Scan for the cell matching the given text and deliver its [X, Y] coordinate at center. 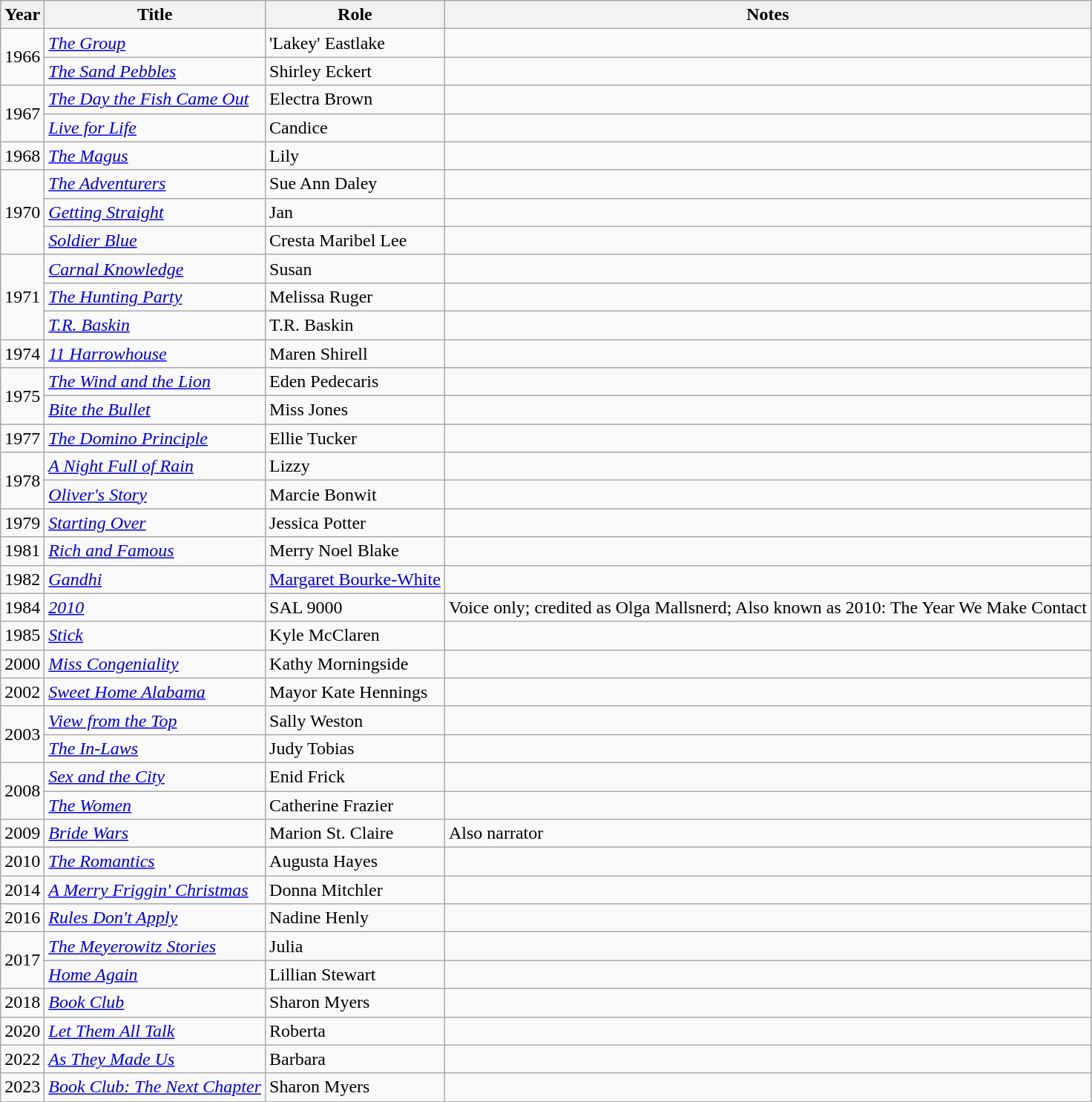
1979 [22, 523]
Let Them All Talk [155, 1031]
Barbara [355, 1059]
Starting Over [155, 523]
2023 [22, 1087]
Augusta Hayes [355, 862]
Cresta Maribel Lee [355, 240]
The Wind and the Lion [155, 382]
1968 [22, 156]
Rules Don't Apply [155, 918]
1982 [22, 579]
Gandhi [155, 579]
The Domino Principle [155, 438]
Bite the Bullet [155, 410]
Kathy Morningside [355, 664]
2000 [22, 664]
Voice only; credited as Olga Mallsnerd; Also known as 2010: The Year We Make Contact [767, 607]
Kyle McClaren [355, 636]
11 Harrowhouse [155, 354]
'Lakey' Eastlake [355, 43]
Lily [355, 156]
1977 [22, 438]
A Night Full of Rain [155, 466]
Marion St. Claire [355, 834]
1974 [22, 354]
Catherine Frazier [355, 805]
2017 [22, 960]
1981 [22, 551]
Enid Frick [355, 776]
Sweet Home Alabama [155, 692]
2009 [22, 834]
The Sand Pebbles [155, 71]
2014 [22, 890]
1966 [22, 57]
2008 [22, 791]
Judy Tobias [355, 748]
2002 [22, 692]
Julia [355, 946]
View from the Top [155, 720]
2018 [22, 1003]
Book Club [155, 1003]
Eden Pedecaris [355, 382]
1967 [22, 113]
2022 [22, 1059]
Live for Life [155, 128]
Roberta [355, 1031]
1984 [22, 607]
Mayor Kate Hennings [355, 692]
The Magus [155, 156]
Jessica Potter [355, 523]
Carnal Knowledge [155, 268]
Miss Jones [355, 410]
As They Made Us [155, 1059]
The Romantics [155, 862]
Title [155, 15]
Lillian Stewart [355, 974]
Soldier Blue [155, 240]
The Group [155, 43]
Year [22, 15]
Merry Noel Blake [355, 551]
Oliver's Story [155, 495]
Notes [767, 15]
The Meyerowitz Stories [155, 946]
Bride Wars [155, 834]
Nadine Henly [355, 918]
Marcie Bonwit [355, 495]
The Hunting Party [155, 297]
Book Club: The Next Chapter [155, 1087]
Miss Congeniality [155, 664]
The Day the Fish Came Out [155, 99]
The Adventurers [155, 184]
Maren Shirell [355, 354]
Getting Straight [155, 212]
1985 [22, 636]
Sue Ann Daley [355, 184]
Sex and the City [155, 776]
Electra Brown [355, 99]
Rich and Famous [155, 551]
Lizzy [355, 466]
Sally Weston [355, 720]
Also narrator [767, 834]
1970 [22, 212]
Stick [155, 636]
Melissa Ruger [355, 297]
Jan [355, 212]
1971 [22, 297]
1978 [22, 481]
The Women [155, 805]
Home Again [155, 974]
2020 [22, 1031]
Ellie Tucker [355, 438]
2016 [22, 918]
1975 [22, 396]
Shirley Eckert [355, 71]
Margaret Bourke-White [355, 579]
Candice [355, 128]
Role [355, 15]
2003 [22, 734]
The In-Laws [155, 748]
SAL 9000 [355, 607]
Susan [355, 268]
Donna Mitchler [355, 890]
A Merry Friggin' Christmas [155, 890]
